Detect which cell encompasses the target text, then output its (X, Y) center coordinate. 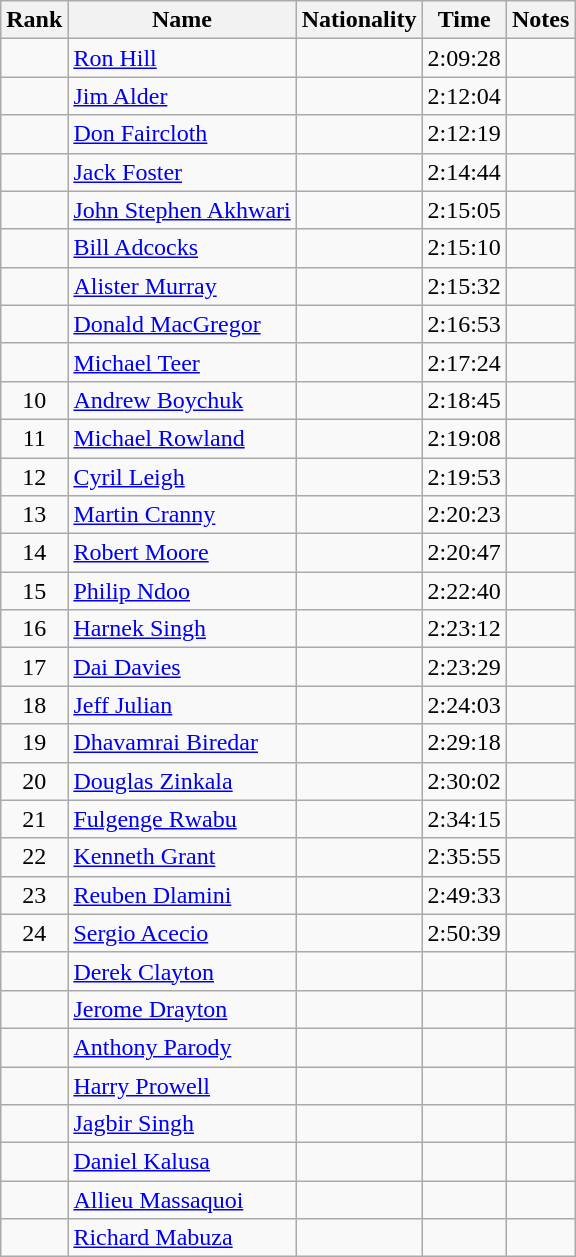
2:22:40 (464, 591)
Kenneth Grant (182, 857)
2:19:53 (464, 477)
Nationality (359, 20)
Dhavamrai Biredar (182, 743)
Cyril Leigh (182, 477)
11 (34, 438)
2:24:03 (464, 705)
2:09:28 (464, 58)
20 (34, 781)
10 (34, 400)
22 (34, 857)
13 (34, 515)
Alister Murray (182, 286)
2:19:08 (464, 438)
Richard Mabuza (182, 1238)
Allieu Massaquoi (182, 1200)
Jeff Julian (182, 705)
2:15:10 (464, 248)
2:20:23 (464, 515)
17 (34, 667)
2:30:02 (464, 781)
2:20:47 (464, 553)
18 (34, 705)
2:50:39 (464, 933)
John Stephen Akhwari (182, 210)
Philip Ndoo (182, 591)
Reuben Dlamini (182, 895)
Jerome Drayton (182, 1009)
2:12:04 (464, 96)
Time (464, 20)
Michael Teer (182, 362)
Dai Davies (182, 667)
Name (182, 20)
Rank (34, 20)
Harry Prowell (182, 1085)
2:14:44 (464, 172)
2:18:45 (464, 400)
2:35:55 (464, 857)
15 (34, 591)
Notes (540, 20)
Don Faircloth (182, 134)
2:17:24 (464, 362)
19 (34, 743)
2:16:53 (464, 324)
Andrew Boychuk (182, 400)
2:15:05 (464, 210)
Daniel Kalusa (182, 1162)
24 (34, 933)
Fulgenge Rwabu (182, 819)
Jagbir Singh (182, 1124)
Martin Cranny (182, 515)
Robert Moore (182, 553)
Ron Hill (182, 58)
Derek Clayton (182, 971)
2:49:33 (464, 895)
Jim Alder (182, 96)
Jack Foster (182, 172)
23 (34, 895)
2:29:18 (464, 743)
12 (34, 477)
2:12:19 (464, 134)
Douglas Zinkala (182, 781)
Donald MacGregor (182, 324)
14 (34, 553)
Michael Rowland (182, 438)
21 (34, 819)
Sergio Acecio (182, 933)
2:34:15 (464, 819)
16 (34, 629)
2:23:29 (464, 667)
Anthony Parody (182, 1047)
2:15:32 (464, 286)
Bill Adcocks (182, 248)
2:23:12 (464, 629)
Harnek Singh (182, 629)
